For the text-containing cell, return its midpoint in (x, y) coordinate format. 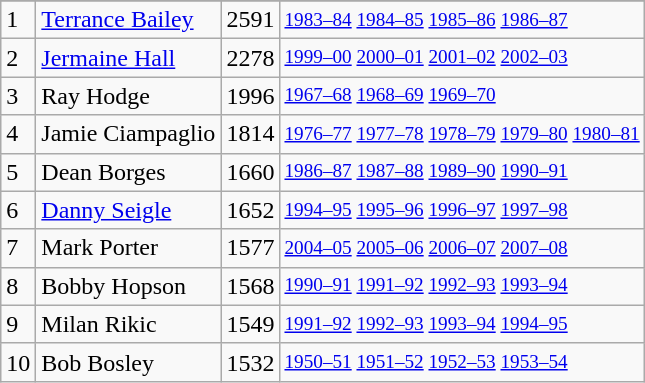
1967–68 1968–69 1969–70 (462, 96)
1991–92 1992–93 1993–94 1994–95 (462, 324)
Mark Porter (128, 248)
Ray Hodge (128, 96)
Dean Borges (128, 172)
1990–91 1991–92 1992–93 1993–94 (462, 286)
1986–87 1987–88 1989–90 1990–91 (462, 172)
1976–77 1977–78 1978–79 1979–80 1980–81 (462, 134)
1577 (250, 248)
6 (18, 210)
1999–00 2000–01 2001–02 2002–03 (462, 58)
Bobby Hopson (128, 286)
1568 (250, 286)
2 (18, 58)
7 (18, 248)
8 (18, 286)
Terrance Bailey (128, 20)
Danny Seigle (128, 210)
3 (18, 96)
2278 (250, 58)
Milan Rikic (128, 324)
10 (18, 362)
Bob Bosley (128, 362)
2591 (250, 20)
9 (18, 324)
4 (18, 134)
1996 (250, 96)
Jamie Ciampaglio (128, 134)
1994–95 1995–96 1996–97 1997–98 (462, 210)
1549 (250, 324)
1660 (250, 172)
5 (18, 172)
Jermaine Hall (128, 58)
1532 (250, 362)
1814 (250, 134)
2004–05 2005–06 2006–07 2007–08 (462, 248)
1 (18, 20)
1983–84 1984–85 1985–86 1986–87 (462, 20)
1652 (250, 210)
1950–51 1951–52 1952–53 1953–54 (462, 362)
